Scan for the cell matching the given text and deliver its [x, y] coordinate at center. 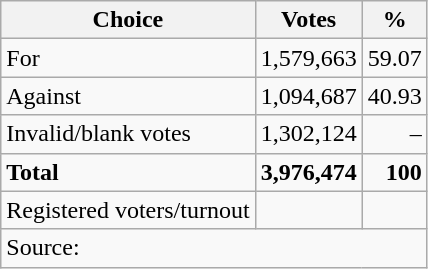
Invalid/blank votes [128, 134]
For [128, 58]
40.93 [394, 96]
– [394, 134]
Total [128, 172]
59.07 [394, 58]
Choice [128, 20]
3,976,474 [308, 172]
Votes [308, 20]
1,579,663 [308, 58]
1,094,687 [308, 96]
1,302,124 [308, 134]
% [394, 20]
100 [394, 172]
Source: [214, 248]
Registered voters/turnout [128, 210]
Against [128, 96]
